Identify which cell holds the provided text, then report its (X, Y) central coordinate. 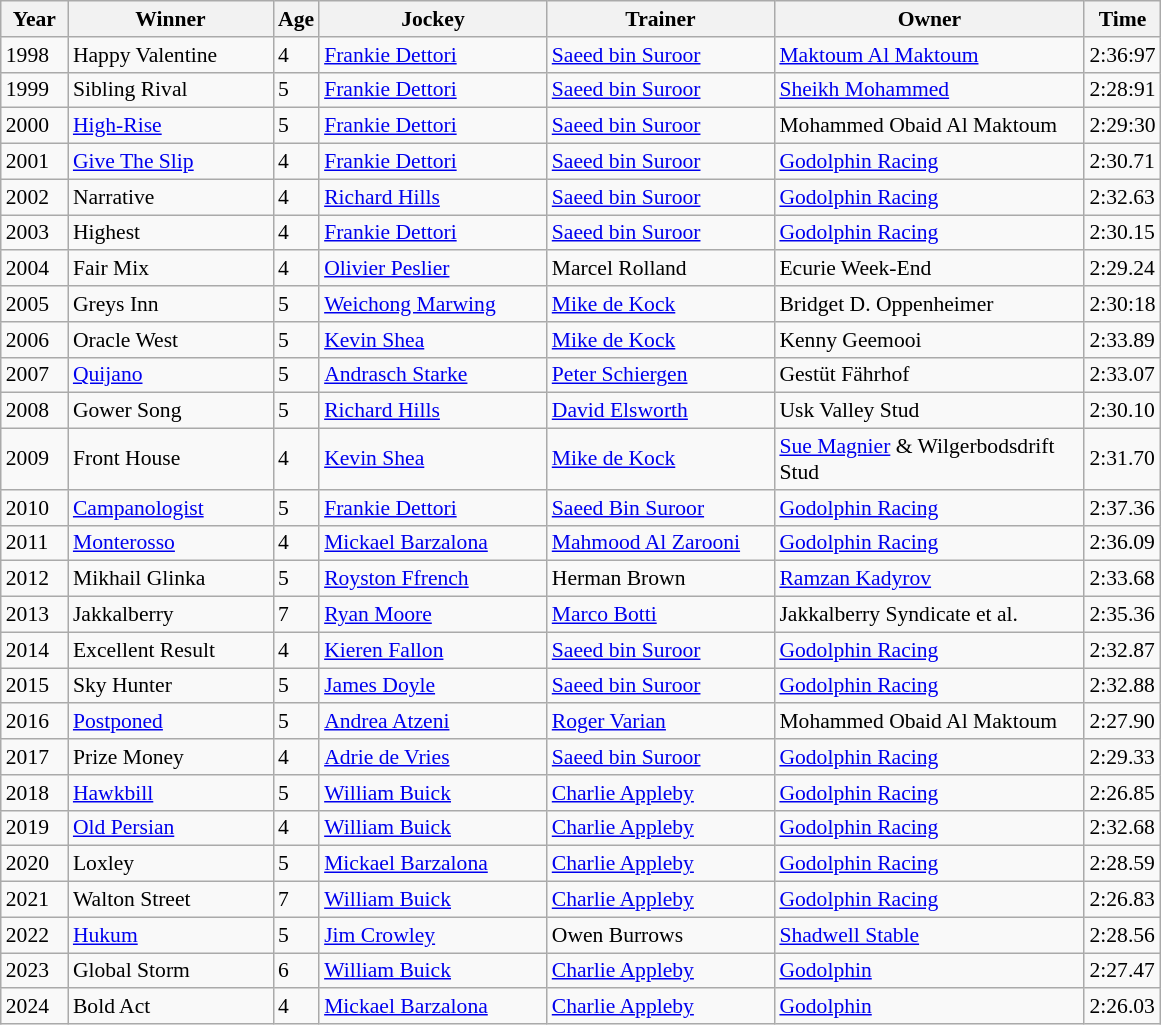
Andrasch Starke (433, 375)
Andrea Atzeni (433, 722)
Shadwell Stable (929, 935)
Winner (170, 19)
1998 (34, 55)
2:26.03 (1122, 1007)
6 (296, 971)
Global Storm (170, 971)
Saeed Bin Suroor (661, 508)
Front House (170, 460)
Kenny Geemooi (929, 340)
Jakkalberry (170, 615)
Narrative (170, 197)
Sky Hunter (170, 686)
2020 (34, 864)
2009 (34, 460)
2014 (34, 650)
2:29.24 (1122, 269)
Greys Inn (170, 304)
Owner (929, 19)
Quijano (170, 375)
2:28.59 (1122, 864)
2:32.87 (1122, 650)
2012 (34, 579)
2:33.07 (1122, 375)
2:28.56 (1122, 935)
2:30.10 (1122, 411)
Walton Street (170, 900)
Loxley (170, 864)
2015 (34, 686)
2023 (34, 971)
David Elsworth (661, 411)
2010 (34, 508)
Ecurie Week-End (929, 269)
Mahmood Al Zarooni (661, 543)
2016 (34, 722)
Postponed (170, 722)
2006 (34, 340)
2:36:97 (1122, 55)
2013 (34, 615)
Old Persian (170, 828)
Usk Valley Stud (929, 411)
Prize Money (170, 757)
Bold Act (170, 1007)
Age (296, 19)
Time (1122, 19)
Happy Valentine (170, 55)
2001 (34, 162)
Royston Ffrench (433, 579)
Ramzan Kadyrov (929, 579)
Marcel Rolland (661, 269)
Excellent Result (170, 650)
2:31.70 (1122, 460)
Peter Schiergen (661, 375)
2:30:18 (1122, 304)
2:35.36 (1122, 615)
Sheikh Mohammed (929, 90)
Bridget D. Oppenheimer (929, 304)
Roger Varian (661, 722)
Gestüt Fährhof (929, 375)
Sue Magnier & Wilgerbodsdrift Stud (929, 460)
Hawkbill (170, 793)
2008 (34, 411)
Highest (170, 233)
2:33.68 (1122, 579)
1999 (34, 90)
Ryan Moore (433, 615)
Trainer (661, 19)
2002 (34, 197)
Campanologist (170, 508)
2:28:91 (1122, 90)
Hukum (170, 935)
Owen Burrows (661, 935)
Gower Song (170, 411)
2004 (34, 269)
2:26.83 (1122, 900)
2:29.33 (1122, 757)
Jim Crowley (433, 935)
Jakkalberry Syndicate et al. (929, 615)
Olivier Peslier (433, 269)
2:37.36 (1122, 508)
Give The Slip (170, 162)
2:33.89 (1122, 340)
2017 (34, 757)
Maktoum Al Maktoum (929, 55)
James Doyle (433, 686)
Oracle West (170, 340)
Mikhail Glinka (170, 579)
2005 (34, 304)
High-Rise (170, 126)
2:32.68 (1122, 828)
Year (34, 19)
2007 (34, 375)
2:30.71 (1122, 162)
2:29:30 (1122, 126)
2:27.90 (1122, 722)
2019 (34, 828)
2:36.09 (1122, 543)
Marco Botti (661, 615)
2:27.47 (1122, 971)
2021 (34, 900)
2:32.88 (1122, 686)
Weichong Marwing (433, 304)
2003 (34, 233)
2:32.63 (1122, 197)
2000 (34, 126)
2:26.85 (1122, 793)
2024 (34, 1007)
Monterosso (170, 543)
2011 (34, 543)
Adrie de Vries (433, 757)
Kieren Fallon (433, 650)
2018 (34, 793)
Herman Brown (661, 579)
Sibling Rival (170, 90)
2:30.15 (1122, 233)
Fair Mix (170, 269)
2022 (34, 935)
Jockey (433, 19)
